Locate the cell with the specified text and output its (X, Y) center coordinate. 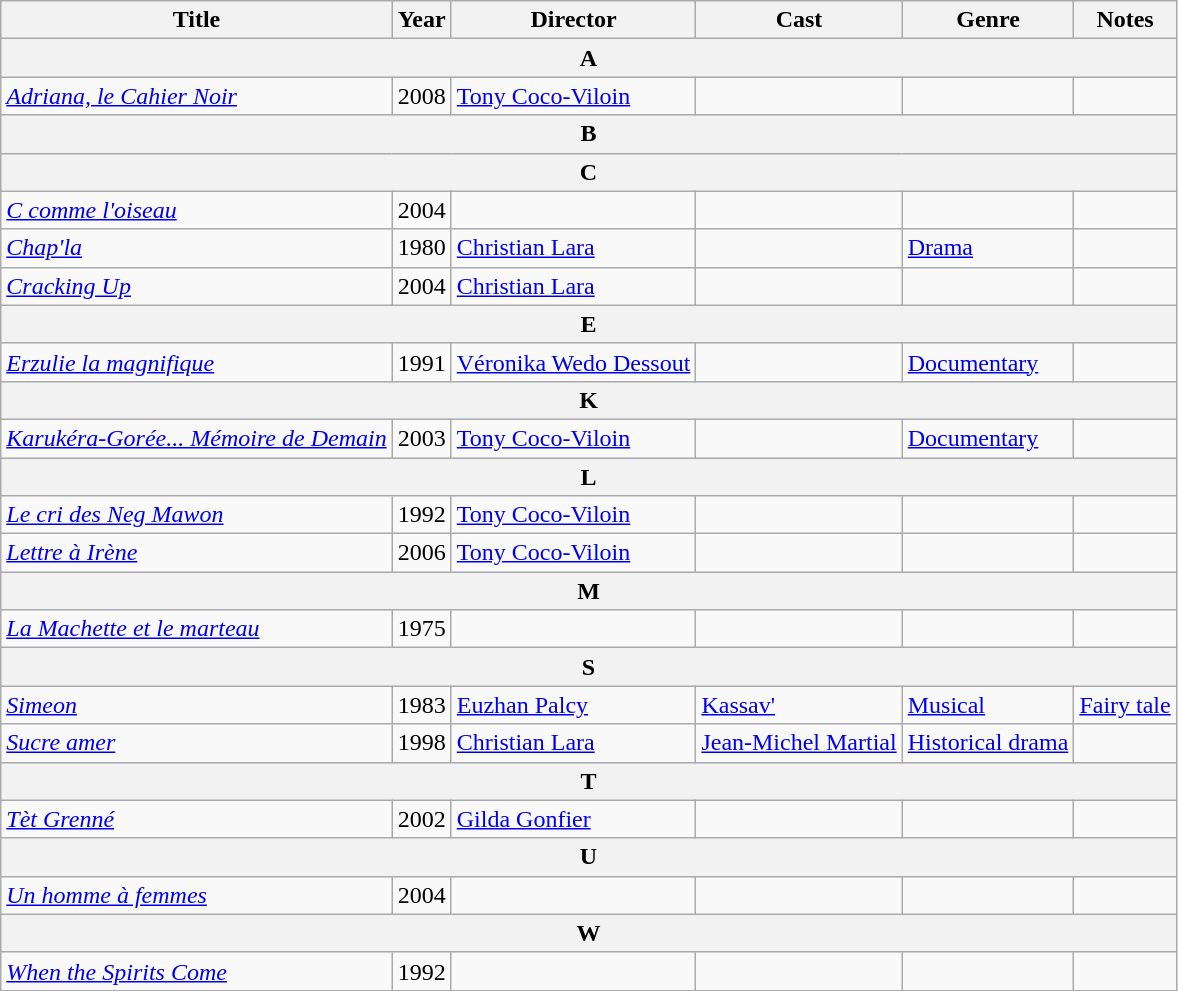
E (588, 324)
1980 (422, 248)
Jean-Michel Martial (799, 743)
Véronika Wedo Dessout (574, 362)
U (588, 857)
Euzhan Palcy (574, 705)
A (588, 58)
Musical (988, 705)
Un homme à femmes (196, 895)
M (588, 591)
T (588, 781)
K (588, 400)
Historical drama (988, 743)
Genre (988, 20)
L (588, 477)
1983 (422, 705)
Director (574, 20)
Kassav' (799, 705)
Tèt Grenné (196, 819)
B (588, 134)
Erzulie la magnifique (196, 362)
Simeon (196, 705)
1998 (422, 743)
1975 (422, 629)
Le cri des Neg Mawon (196, 515)
Cracking Up (196, 286)
When the Spirits Come (196, 971)
Chap'la (196, 248)
2008 (422, 96)
Karukéra-Gorée... Mémoire de Demain (196, 438)
W (588, 933)
C (588, 172)
Cast (799, 20)
Notes (1125, 20)
2006 (422, 553)
1991 (422, 362)
La Machette et le marteau (196, 629)
Drama (988, 248)
Year (422, 20)
Adriana, le Cahier Noir (196, 96)
2003 (422, 438)
Lettre à Irène (196, 553)
Fairy tale (1125, 705)
Gilda Gonfier (574, 819)
Sucre amer (196, 743)
Title (196, 20)
2002 (422, 819)
S (588, 667)
C comme l'oiseau (196, 210)
